Detect which cell encompasses the target text, then output its [x, y] center coordinate. 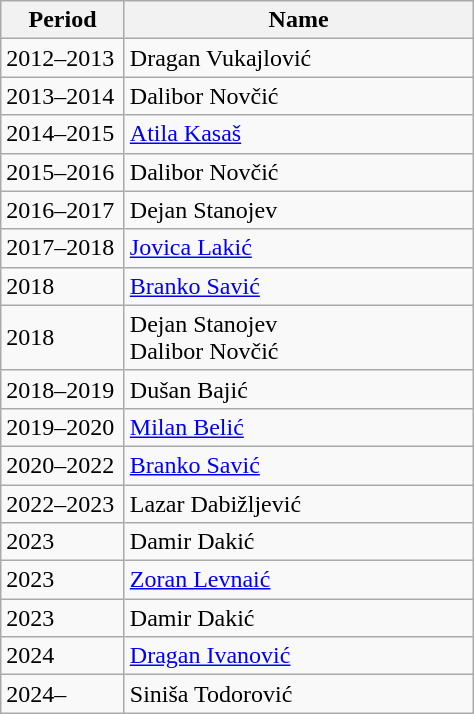
Dragan Vukajlović [298, 58]
2019–2020 [63, 427]
Siniša Todorović [298, 694]
Name [298, 20]
Dejan Stanojev Dalibor Novčić [298, 338]
2013–2014 [63, 96]
2012–2013 [63, 58]
2024– [63, 694]
2016–2017 [63, 210]
Milan Belić [298, 427]
Dragan Ivanović [298, 656]
Period [63, 20]
2015–2016 [63, 172]
2018–2019 [63, 389]
2014–2015 [63, 134]
Jovica Lakić [298, 248]
2024 [63, 656]
2022–2023 [63, 503]
Lazar Dabižljević [298, 503]
Dejan Stanojev [298, 210]
Zoran Levnaić [298, 580]
Atila Kasaš [298, 134]
2017–2018 [63, 248]
2020–2022 [63, 465]
Dušan Bajić [298, 389]
